Identify which cell holds the provided text, then report its (x, y) central coordinate. 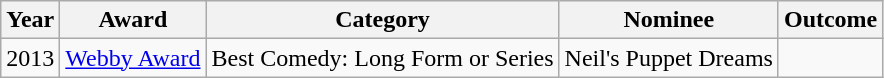
Award (133, 20)
Year (30, 20)
2013 (30, 58)
Outcome (830, 20)
Best Comedy: Long Form or Series (382, 58)
Category (382, 20)
Nominee (668, 20)
Neil's Puppet Dreams (668, 58)
Webby Award (133, 58)
